Locate the cell with the specified text and output its (x, y) center coordinate. 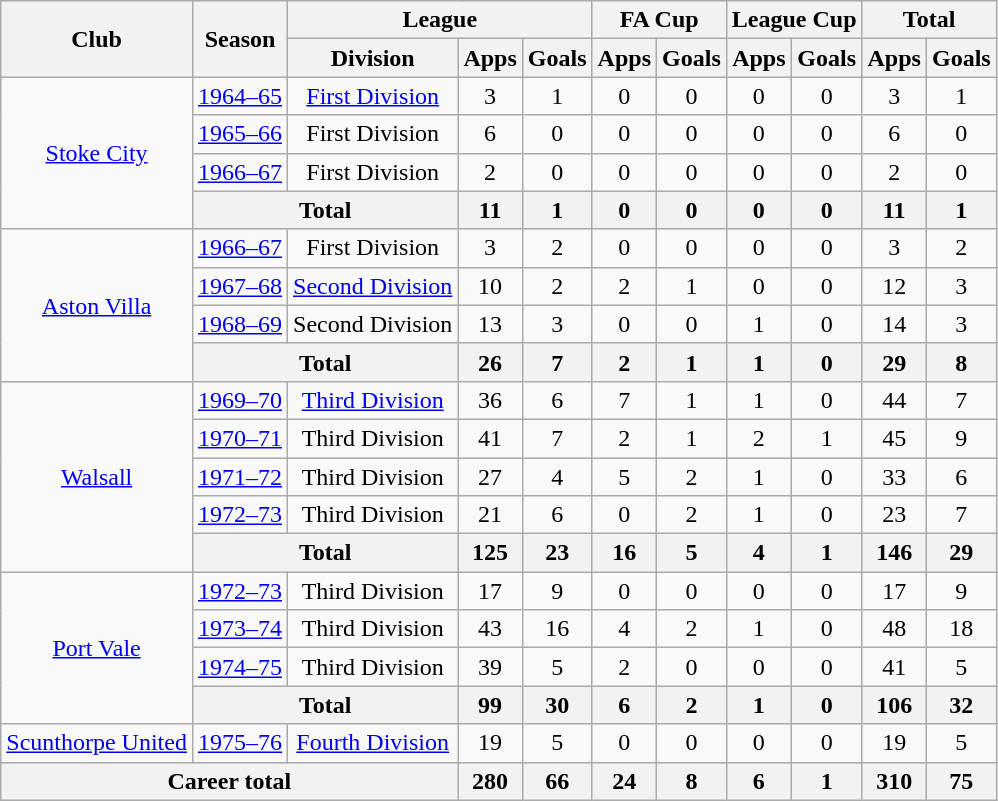
30 (557, 705)
1969–70 (240, 400)
Season (240, 39)
1968–69 (240, 324)
League Cup (794, 20)
24 (624, 781)
FA Cup (659, 20)
Career total (230, 781)
1965–66 (240, 134)
43 (490, 629)
1964–65 (240, 96)
39 (490, 667)
44 (894, 400)
Aston Villa (97, 305)
1971–72 (240, 477)
310 (894, 781)
14 (894, 324)
Port Vale (97, 648)
18 (961, 629)
10 (490, 286)
12 (894, 286)
13 (490, 324)
Fourth Division (373, 743)
75 (961, 781)
36 (490, 400)
27 (490, 477)
League (440, 20)
1975–76 (240, 743)
Scunthorpe United (97, 743)
33 (894, 477)
48 (894, 629)
66 (557, 781)
Stoke City (97, 153)
99 (490, 705)
1970–71 (240, 438)
45 (894, 438)
26 (490, 362)
146 (894, 553)
Division (373, 58)
21 (490, 515)
125 (490, 553)
280 (490, 781)
Club (97, 39)
1967–68 (240, 286)
1973–74 (240, 629)
Walsall (97, 476)
1974–75 (240, 667)
32 (961, 705)
106 (894, 705)
